Return [X, Y] of the center of cell containing provided text 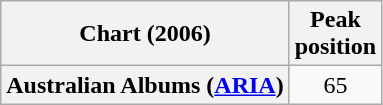
Australian Albums (ARIA) [145, 85]
65 [335, 85]
Chart (2006) [145, 34]
Peakposition [335, 34]
